Find where the given text appears and provide that cell's center as (X, Y) coordinate. 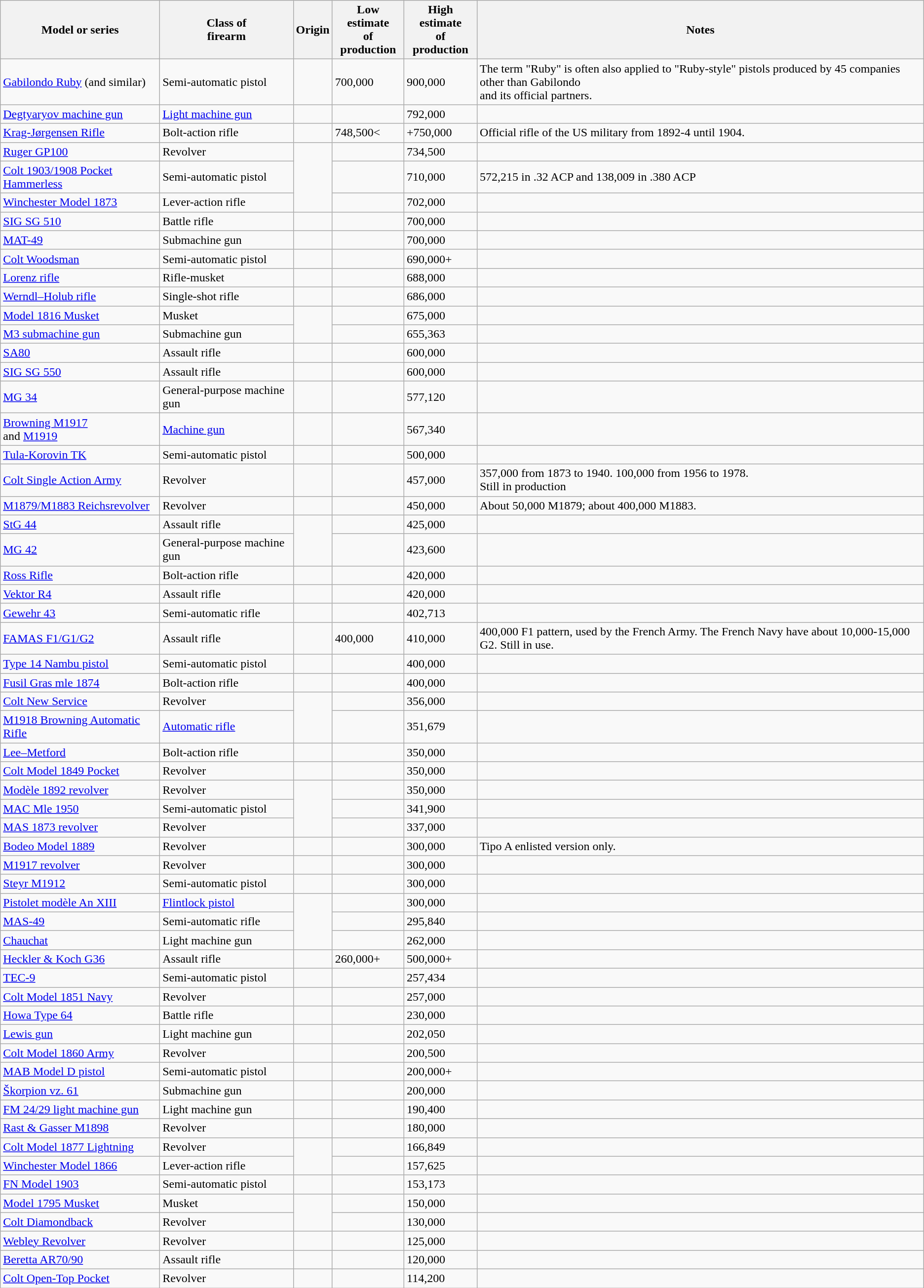
Bodeo Model 1889 (80, 846)
High estimateof production (441, 30)
Lorenz rifle (80, 277)
400,000 F1 pattern, used by the French Army. The French Navy have about 10,000-15,000 G2. Still in use. (700, 638)
SIG SG 550 (80, 372)
Colt Model 1851 Navy (80, 997)
Colt Model 1849 Pocket (80, 771)
114,200 (441, 1278)
356,000 (441, 702)
SIG SG 510 (80, 221)
Origin (313, 30)
230,000 (441, 1015)
200,500 (441, 1053)
Gabilondo Ruby (and similar) (80, 82)
Flintlock pistol (227, 902)
Colt Diamondback (80, 1222)
734,500 (441, 152)
125,000 (441, 1241)
690,000+ (441, 259)
Automatic rifle (227, 727)
About 50,000 M1879; about 400,000 M1883. (700, 506)
260,000+ (368, 959)
Official rifle of the US military from 1892-4 until 1904. (700, 133)
Class offirearm (227, 30)
Low estimateof production (368, 30)
Rast & Gasser M1898 (80, 1128)
900,000 (441, 82)
130,000 (441, 1222)
Type 14 Nambu pistol (80, 664)
577,120 (441, 397)
Werndl–Holub rifle (80, 296)
StG 44 (80, 524)
257,434 (441, 977)
Howa Type 64 (80, 1015)
FM 24/29 light machine gun (80, 1109)
500,000+ (441, 959)
Rifle-musket (227, 277)
The term "Ruby" is often also applied to "Ruby-style" pistols produced by 45 companies other than Gabilondoand its official partners. (700, 82)
+750,000 (441, 133)
Single-shot rifle (227, 296)
MAT-49 (80, 240)
675,000 (441, 315)
710,000 (441, 177)
500,000 (441, 455)
567,340 (441, 429)
Colt Open-Top Pocket (80, 1278)
402,713 (441, 613)
157,625 (441, 1166)
Pistolet modèle An XIII (80, 902)
Steyr M1912 (80, 884)
M3 submachine gun (80, 334)
MG 34 (80, 397)
423,600 (441, 550)
Machine gun (227, 429)
Lee–Metford (80, 752)
FAMAS F1/G1/G2 (80, 638)
457,000 (441, 480)
Tula-Korovin TK (80, 455)
702,000 (441, 202)
Model 1816 Musket (80, 315)
Winchester Model 1873 (80, 202)
Colt Single Action Army (80, 480)
Webley Revolver (80, 1241)
MAC Mle 1950 (80, 809)
425,000 (441, 524)
M1918 Browning Automatic Rifle (80, 727)
M1879/M1883 Reichsrevolver (80, 506)
MG 42 (80, 550)
Ross Rifle (80, 575)
MAS-49 (80, 921)
450,000 (441, 506)
FN Model 1903 (80, 1184)
202,050 (441, 1034)
688,000 (441, 277)
Winchester Model 1866 (80, 1166)
Colt Model 1860 Army (80, 1053)
190,400 (441, 1109)
Vektor R4 (80, 594)
Ruger GP100 (80, 152)
166,849 (441, 1147)
Chauchat (80, 940)
357,000 from 1873 to 1940. 100,000 from 1956 to 1978.Still in production (700, 480)
Notes (700, 30)
295,840 (441, 921)
351,679 (441, 727)
Lewis gun (80, 1034)
Colt New Service (80, 702)
Model or series (80, 30)
120,000 (441, 1259)
150,000 (441, 1203)
Colt 1903/1908 Pocket Hammerless (80, 177)
Colt Woodsman (80, 259)
337,000 (441, 827)
Modèle 1892 revolver (80, 790)
Degtyaryov machine gun (80, 114)
153,173 (441, 1184)
M1917 revolver (80, 865)
Krag-Jørgensen Rifle (80, 133)
262,000 (441, 940)
Model 1795 Musket (80, 1203)
Beretta AR70/90 (80, 1259)
Gewehr 43 (80, 613)
655,363 (441, 334)
Colt Model 1877 Lightning (80, 1147)
Škorpion vz. 61 (80, 1091)
200,000+ (441, 1072)
Fusil Gras mle 1874 (80, 683)
Heckler & Koch G36 (80, 959)
MAS 1873 revolver (80, 827)
341,900 (441, 809)
Tipo A enlisted version only. (700, 846)
792,000 (441, 114)
200,000 (441, 1091)
MAB Model D pistol (80, 1072)
SA80 (80, 353)
TEC-9 (80, 977)
748,500< (368, 133)
686,000 (441, 296)
Browning M1917and M1919 (80, 429)
257,000 (441, 997)
410,000 (441, 638)
572,215 in .32 ACP and 138,009 in .380 ACP (700, 177)
180,000 (441, 1128)
